Find where the given text appears and provide that cell's center as [x, y] coordinate. 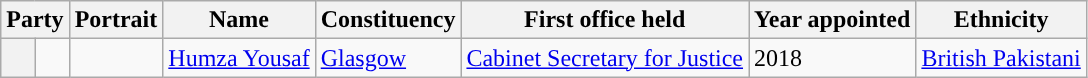
Glasgow [388, 58]
British Pakistani [1001, 58]
Name [239, 20]
Portrait [116, 20]
Ethnicity [1001, 20]
Constituency [388, 20]
Humza Yousaf [239, 58]
First office held [605, 20]
Year appointed [832, 20]
Cabinet Secretary for Justice [605, 58]
2018 [832, 58]
Party [35, 20]
